Determine the [X, Y] coordinate at the center of the cell enclosing the given text.  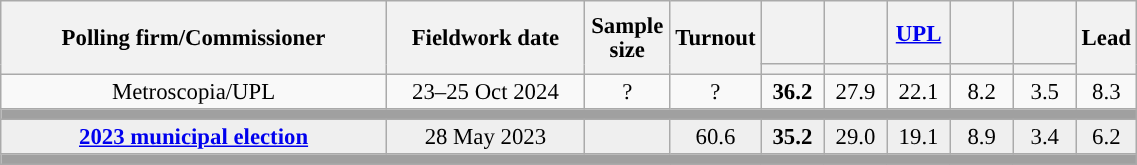
8.9 [982, 138]
60.6 [716, 138]
2023 municipal election [194, 138]
27.9 [856, 92]
Lead [1106, 38]
8.2 [982, 92]
Sample size [627, 38]
UPL [918, 32]
22.1 [918, 92]
19.1 [918, 138]
Polling firm/Commissioner [194, 38]
Turnout [716, 38]
3.4 [1044, 138]
36.2 [792, 92]
Fieldwork date [485, 38]
Metroscopia/UPL [194, 92]
8.3 [1106, 92]
3.5 [1044, 92]
6.2 [1106, 138]
29.0 [856, 138]
28 May 2023 [485, 138]
23–25 Oct 2024 [485, 92]
35.2 [792, 138]
